Scan for the cell matching the given text and deliver its [X, Y] coordinate at center. 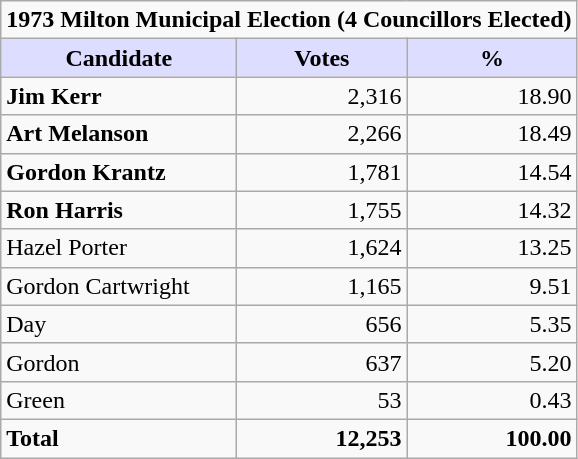
637 [322, 362]
9.51 [492, 286]
Jim Kerr [119, 96]
14.54 [492, 172]
Hazel Porter [119, 248]
0.43 [492, 400]
Gordon Krantz [119, 172]
13.25 [492, 248]
Candidate [119, 58]
Gordon [119, 362]
18.90 [492, 96]
2,266 [322, 134]
Votes [322, 58]
100.00 [492, 438]
1,624 [322, 248]
656 [322, 324]
14.32 [492, 210]
Total [119, 438]
1,781 [322, 172]
Green [119, 400]
Day [119, 324]
12,253 [322, 438]
Art Melanson [119, 134]
% [492, 58]
1,755 [322, 210]
1973 Milton Municipal Election (4 Councillors Elected) [289, 20]
53 [322, 400]
5.35 [492, 324]
18.49 [492, 134]
5.20 [492, 362]
Ron Harris [119, 210]
1,165 [322, 286]
Gordon Cartwright [119, 286]
2,316 [322, 96]
